Identify which cell holds the provided text, then report its (X, Y) central coordinate. 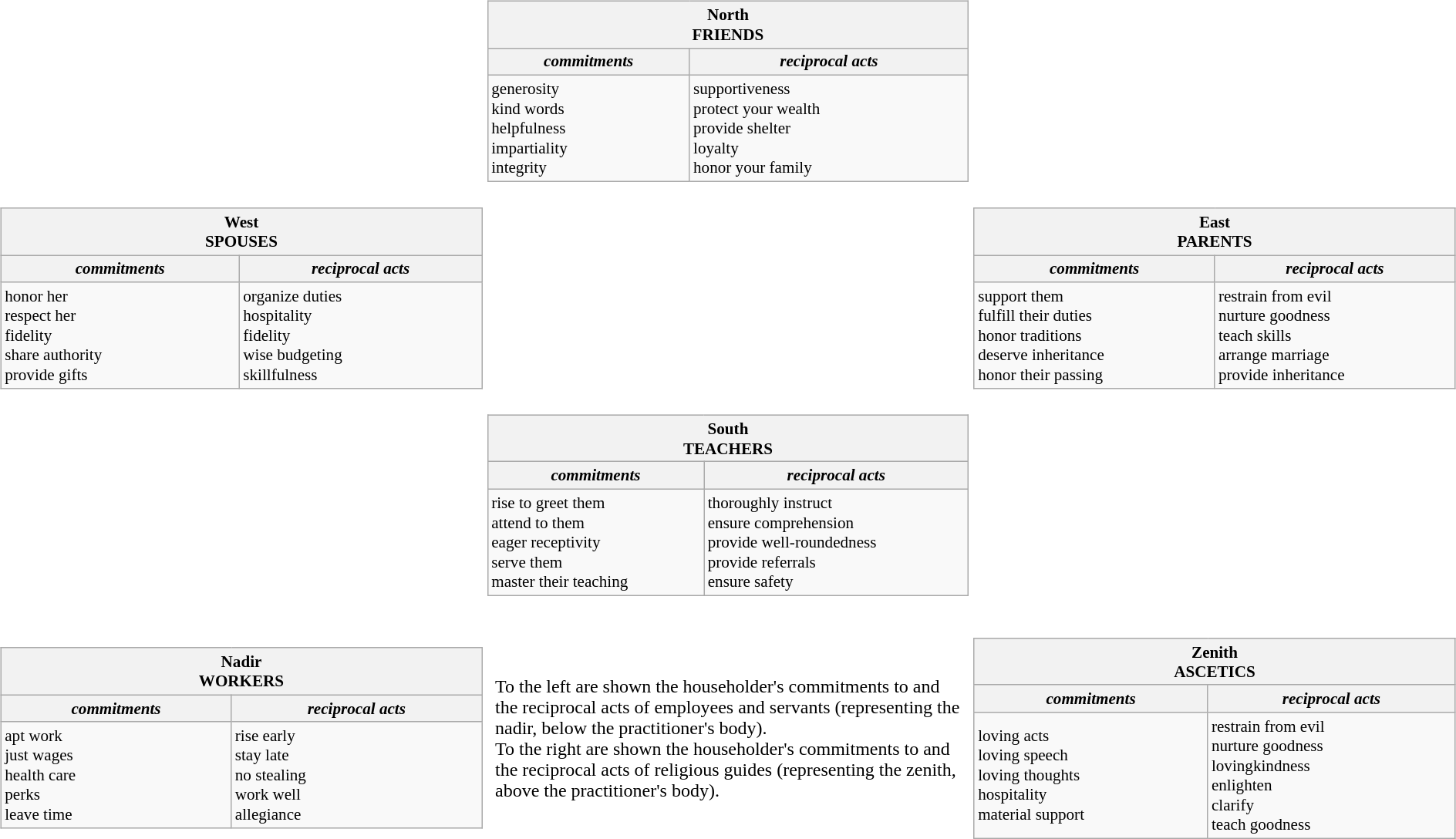
NadirWORKERS (241, 671)
supportivenessprotect your wealthprovide shelterloyaltyhonor your family (829, 128)
SouthTEACHERS (728, 438)
WestSPOUSES (241, 231)
honor herrespect herfidelityshare authorityprovide gifts (120, 335)
thoroughly instructensure comprehensionprovide well-roundednessprovide referralsensure safety (836, 541)
support themfulfill their dutieshonor traditionsdeserve inheritancehonor their passing (1094, 335)
ZenithASCETICS (1215, 662)
generositykind wordshelpfulnessimpartialityintegrity (588, 128)
organize dutieshospitalityfidelitywise budgetingskillfulness (360, 335)
NorthFRIENDS (728, 25)
EastPARENTS (1215, 231)
restrain from evilnurture goodnesslovingkindnessenlightenclarifyteach goodness (1331, 776)
loving actsloving speechloving thoughtshospitalitymaterial support (1090, 776)
rise to greet themattend to themeager receptivityserve themmaster their teaching (595, 541)
restrain from evilnurture goodnessteach skillsarrange marriageprovide inheritance (1335, 335)
rise earlystay lateno stealingwork wellallegiance (356, 774)
apt workjust wageshealth careperksleave time (116, 774)
